Output the [X, Y] coordinate of the center of the cell containing the given text.  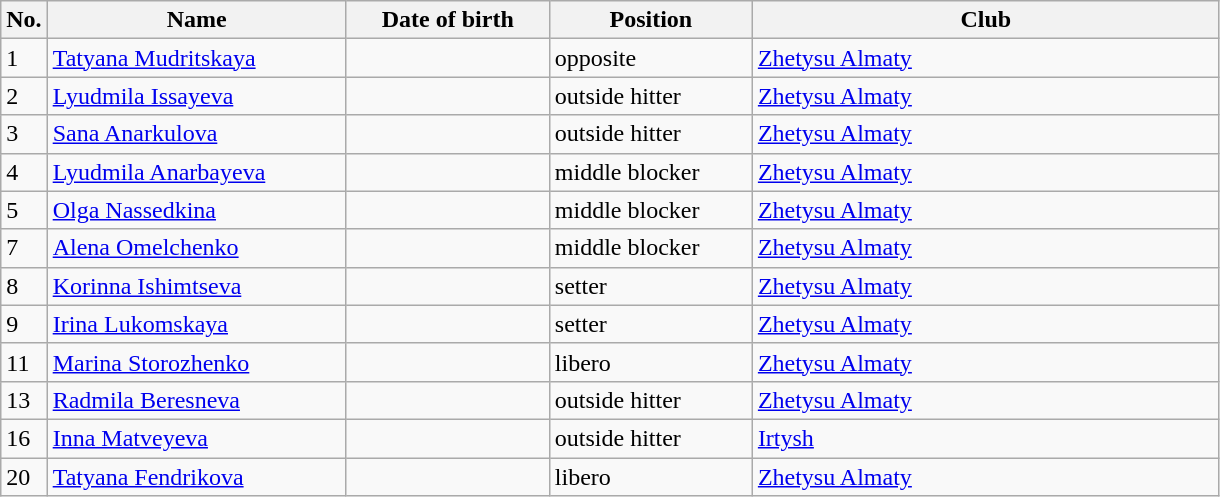
Date of birth [448, 20]
7 [24, 248]
13 [24, 400]
9 [24, 324]
1 [24, 58]
Position [650, 20]
Lyudmila Anarbayeva [196, 172]
3 [24, 134]
Tatyana Fendrikova [196, 477]
Irtysh [986, 438]
Inna Matveyeva [196, 438]
5 [24, 210]
Irina Lukomskaya [196, 324]
20 [24, 477]
Radmila Beresneva [196, 400]
Korinna Ishimtseva [196, 286]
16 [24, 438]
Alena Omelchenko [196, 248]
Olga Nassedkina [196, 210]
8 [24, 286]
Name [196, 20]
Tatyana Mudritskaya [196, 58]
Club [986, 20]
Lyudmila Issayeva [196, 96]
2 [24, 96]
opposite [650, 58]
Marina Storozhenko [196, 362]
No. [24, 20]
11 [24, 362]
Sana Anarkulova [196, 134]
4 [24, 172]
